For the text-containing cell, return its midpoint in (X, Y) coordinate format. 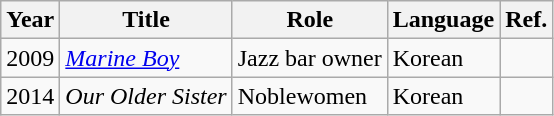
Our Older Sister (146, 96)
Title (146, 20)
2014 (30, 96)
Language (443, 20)
Noblewomen (310, 96)
Marine Boy (146, 58)
2009 (30, 58)
Ref. (526, 20)
Jazz bar owner (310, 58)
Role (310, 20)
Year (30, 20)
